Pinpoint the cell where the given text exists, returning its [x, y] midpoint coordinate. 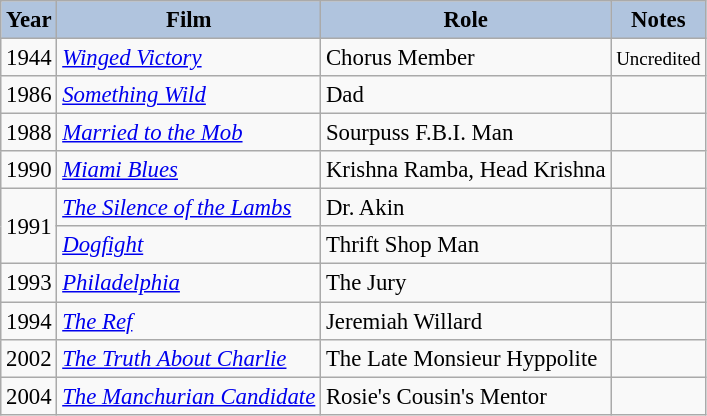
Rosie's Cousin's Mentor [466, 396]
2002 [29, 358]
Chorus Member [466, 58]
1991 [29, 226]
The Truth About Charlie [189, 358]
Role [466, 20]
1993 [29, 283]
Dogfight [189, 245]
Uncredited [658, 58]
1988 [29, 133]
The Manchurian Candidate [189, 396]
The Silence of the Lambs [189, 208]
Krishna Ramba, Head Krishna [466, 170]
2004 [29, 396]
The Ref [189, 321]
Thrift Shop Man [466, 245]
Notes [658, 20]
1990 [29, 170]
Miami Blues [189, 170]
Dad [466, 95]
1944 [29, 58]
Something Wild [189, 95]
The Late Monsieur Hyppolite [466, 358]
Winged Victory [189, 58]
Married to the Mob [189, 133]
Philadelphia [189, 283]
Sourpuss F.B.I. Man [466, 133]
Film [189, 20]
Year [29, 20]
Dr. Akin [466, 208]
The Jury [466, 283]
1986 [29, 95]
Jeremiah Willard [466, 321]
1994 [29, 321]
